Extract the [x, y] coordinate from the center of the cell holding the provided text.  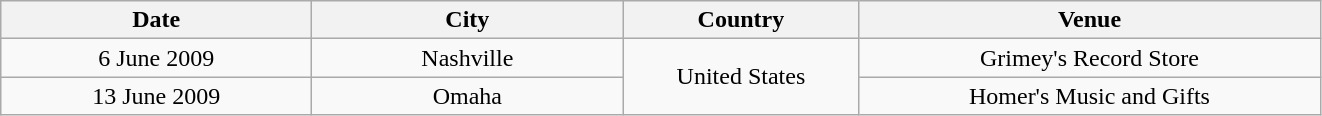
Homer's Music and Gifts [1090, 96]
Omaha [468, 96]
Country [741, 20]
Grimey's Record Store [1090, 58]
United States [741, 77]
Date [156, 20]
Venue [1090, 20]
Nashville [468, 58]
6 June 2009 [156, 58]
City [468, 20]
13 June 2009 [156, 96]
